Determine the (x, y) coordinate at the center of the cell enclosing the given text.  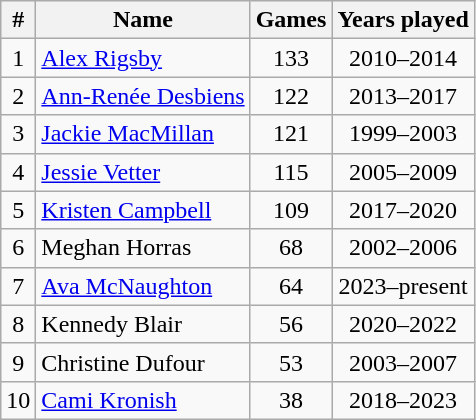
68 (291, 248)
2018–2023 (403, 400)
Kristen Campbell (143, 210)
2005–2009 (403, 172)
38 (291, 400)
3 (18, 134)
121 (291, 134)
115 (291, 172)
7 (18, 286)
# (18, 20)
2017–2020 (403, 210)
Ava McNaughton (143, 286)
Ann-Renée Desbiens (143, 96)
1 (18, 58)
56 (291, 324)
2020–2022 (403, 324)
53 (291, 362)
6 (18, 248)
2003–2007 (403, 362)
2 (18, 96)
1999–2003 (403, 134)
2023–present (403, 286)
64 (291, 286)
Years played (403, 20)
133 (291, 58)
8 (18, 324)
Cami Kronish (143, 400)
Christine Dufour (143, 362)
10 (18, 400)
122 (291, 96)
Jackie MacMillan (143, 134)
109 (291, 210)
2010–2014 (403, 58)
Alex Rigsby (143, 58)
5 (18, 210)
2013–2017 (403, 96)
Games (291, 20)
Jessie Vetter (143, 172)
2002–2006 (403, 248)
4 (18, 172)
Name (143, 20)
9 (18, 362)
Kennedy Blair (143, 324)
Meghan Horras (143, 248)
